Identify which cell holds the provided text, then report its [x, y] central coordinate. 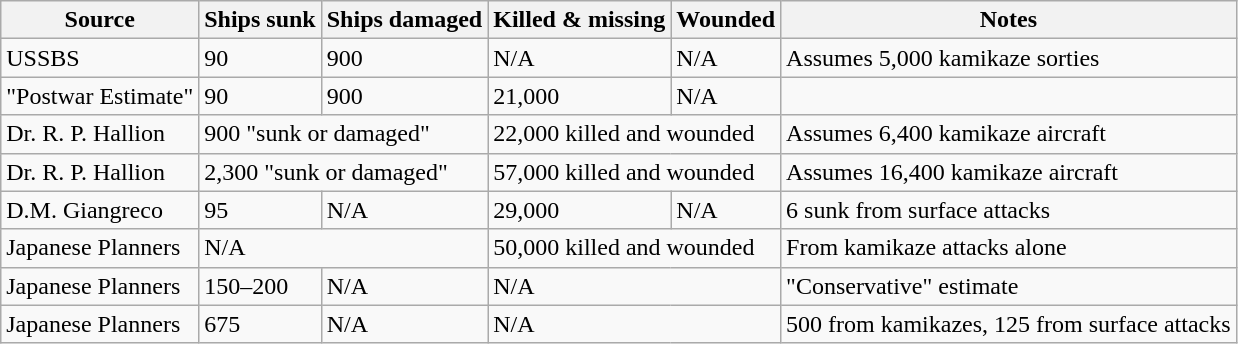
21,000 [580, 96]
57,000 killed and wounded [634, 172]
"Postwar Estimate" [100, 96]
Ships sunk [260, 20]
Killed & missing [580, 20]
6 sunk from surface attacks [1009, 210]
95 [260, 210]
22,000 killed and wounded [634, 134]
900 "sunk or damaged" [344, 134]
Source [100, 20]
29,000 [580, 210]
D.M. Giangreco [100, 210]
Wounded [726, 20]
675 [260, 324]
Notes [1009, 20]
"Conservative" estimate [1009, 286]
50,000 killed and wounded [634, 248]
From kamikaze attacks alone [1009, 248]
Assumes 16,400 kamikaze aircraft [1009, 172]
Assumes 6,400 kamikaze aircraft [1009, 134]
Assumes 5,000 kamikaze sorties [1009, 58]
500 from kamikazes, 125 from surface attacks [1009, 324]
Ships damaged [404, 20]
2,300 "sunk or damaged" [344, 172]
USSBS [100, 58]
150–200 [260, 286]
